Determine the (X, Y) coordinate at the center of the cell enclosing the given text.  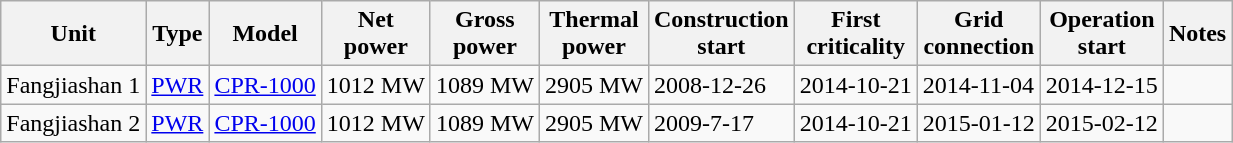
2014-12-15 (1102, 85)
Notes (1197, 34)
First criticality (856, 34)
Type (178, 34)
Fangjiashan 2 (74, 123)
Construction start (721, 34)
Thermal power (594, 34)
Fangjiashan 1 (74, 85)
2015-01-12 (978, 123)
Net power (376, 34)
Gross power (484, 34)
2015-02-12 (1102, 123)
Grid connection (978, 34)
2014-11-04 (978, 85)
2009-7-17 (721, 123)
Unit (74, 34)
2008-12-26 (721, 85)
Operation start (1102, 34)
Model (265, 34)
